Extract the [x, y] coordinate from the center of the cell holding the provided text.  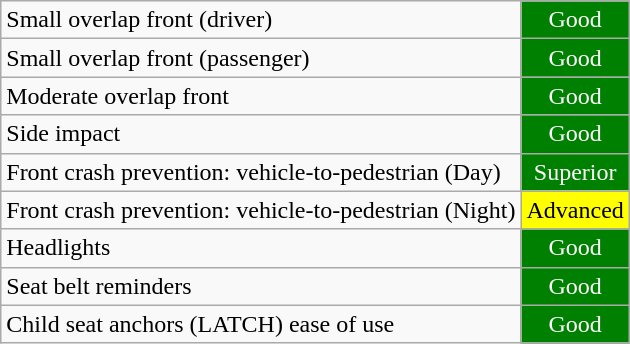
Advanced [575, 210]
Small overlap front (driver) [261, 20]
Side impact [261, 134]
Small overlap front (passenger) [261, 58]
Moderate overlap front [261, 96]
Child seat anchors (LATCH) ease of use [261, 324]
Headlights [261, 248]
Front crash prevention: vehicle-to-pedestrian (Night) [261, 210]
Front crash prevention: vehicle-to-pedestrian (Day) [261, 172]
Superior [575, 172]
Seat belt reminders [261, 286]
